Provide the (x, y) coordinate of the cell's center where the given text is located.  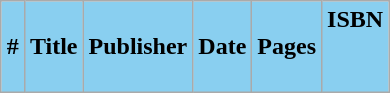
Date (222, 47)
Title (54, 47)
ISBN (356, 47)
Publisher (138, 47)
Pages (287, 47)
# (12, 47)
